Identify which cell holds the provided text, then report its [X, Y] central coordinate. 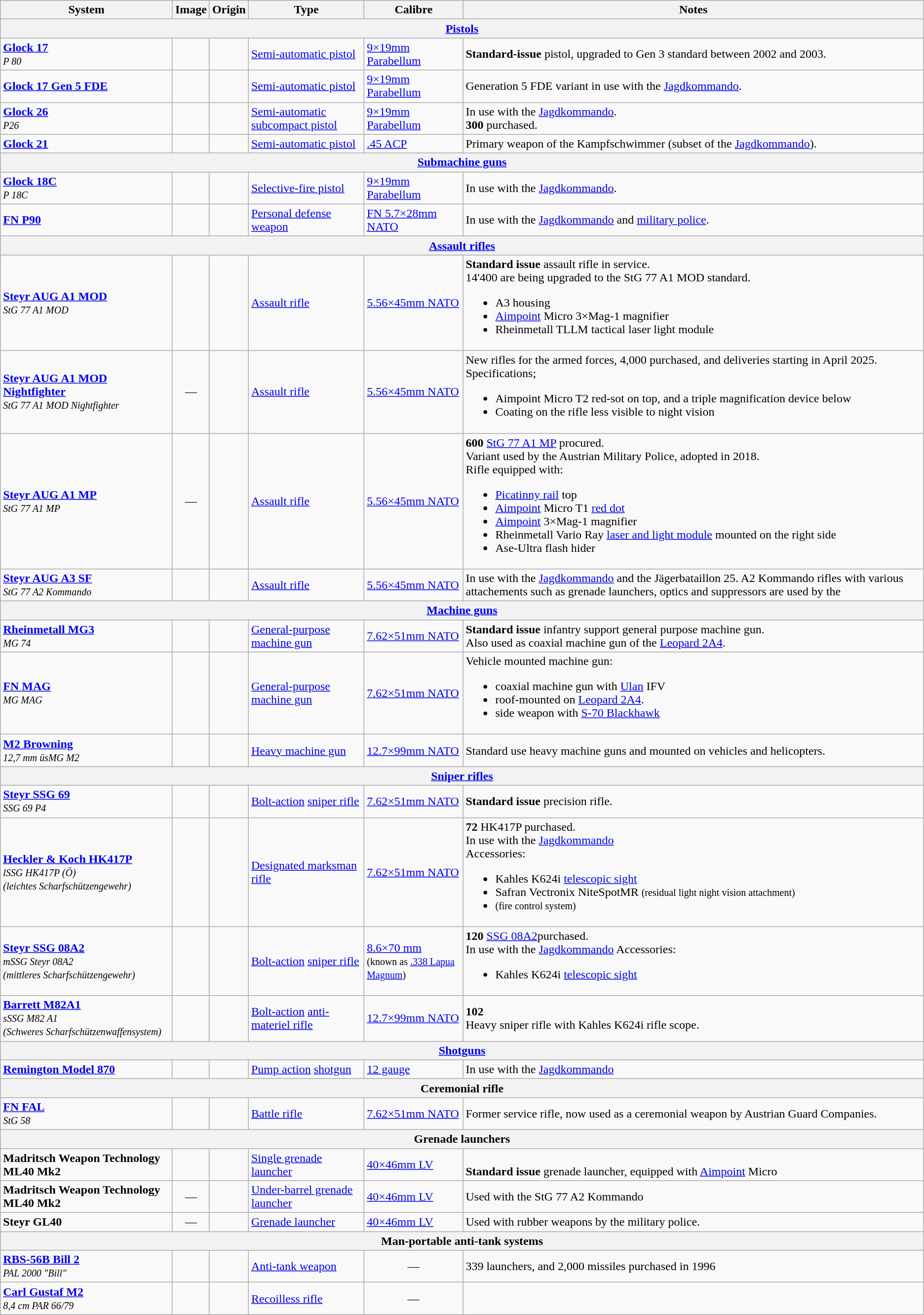
Steyr SSG 69SSG 69 P4 [87, 802]
FN MAGMG MAG [87, 693]
Shotguns [462, 1050]
Notes [693, 10]
Steyr AUG A1 MODStG 77 A1 MOD [87, 303]
Assault rifles [462, 245]
Anti-tank weapon [306, 1267]
Barrett M82A1sSSG M82 A1(Schweres Scharfschützenwaffensystem) [87, 1018]
FN FALStG 58 [87, 1114]
Steyr AUG A1 MPStG 77 A1 MP [87, 502]
Pump action shotgun [306, 1069]
.45 ACP [414, 144]
Machine guns [462, 611]
Used with rubber weapons by the military police. [693, 1222]
Glock 17 Gen 5 FDE [87, 86]
339 launchers, and 2,000 missiles purchased in 1996 [693, 1267]
Glock 17P 80 [87, 54]
Glock 26P26 [87, 118]
In use with the Jagdkommando.300 purchased. [693, 118]
Standard issue grenade launcher, equipped with Aimpoint Micro [693, 1164]
RBS-56B Bill 2PAL 2000 "Bill" [87, 1267]
Image [191, 10]
12 gauge [414, 1069]
In use with the Jagdkommando [693, 1069]
Recoilless rifle [306, 1298]
Standard use heavy machine guns and mounted on vehicles and helicopters. [693, 750]
Bolt-action anti-materiel rifle [306, 1018]
Battle rifle [306, 1114]
System [87, 10]
Calibre [414, 10]
Type [306, 10]
102Heavy sniper rifle with Kahles K624i rifle scope. [693, 1018]
Carl Gustaf M28,4 cm PAR 66/79 [87, 1298]
Designated marksman rifle [306, 872]
Steyr GL40 [87, 1222]
Selective-fire pistol [306, 188]
Vehicle mounted machine gun:coaxial machine gun with Ulan IFVroof-mounted on Leopard 2A4.side weapon with S-70 Blackhawk [693, 693]
Single grenade launcher [306, 1164]
FN 5.7×28mm NATO [414, 220]
120 SSG 08A2purchased.In use with the Jagdkommando Accessories:Kahles K624i telescopic sight [693, 961]
Standard-issue pistol, upgraded to Gen 3 standard between 2002 and 2003. [693, 54]
M2 Browning12,7 mm üsMG M2 [87, 750]
Man-portable anti-tank systems [462, 1241]
Grenade launchers [462, 1139]
Glock 18CP 18C [87, 188]
FN P90 [87, 220]
Ceremonial rifle [462, 1088]
Semi-automatic subcompact pistol [306, 118]
Rheinmetall MG3MG 74 [87, 636]
Generation 5 FDE variant in use with the Jagdkommando. [693, 86]
Grenade launcher [306, 1222]
Sniper rifles [462, 776]
Primary weapon of the Kampfschwimmer (subset of the Jagdkommando). [693, 144]
Personal defense weapon [306, 220]
Under-barrel grenade launcher [306, 1197]
Used with the StG 77 A2 Kommando [693, 1197]
Heavy machine gun [306, 750]
Standard issue infantry support general purpose machine gun.Also used as coaxial machine gun of the Leopard 2A4. [693, 636]
Former service rifle, now used as a ceremonial weapon by Austrian Guard Companies. [693, 1114]
Steyr AUG A1 MOD NightfighterStG 77 A1 MOD Nightfighter [87, 392]
8.6×70 mm(known as .338 Lapua Magnum) [414, 961]
Submachine guns [462, 162]
Glock 21 [87, 144]
Origin [229, 10]
Pistols [462, 29]
Heckler & Koch HK417PlSSG HK417P (Ö)(leichtes Scharfschützengewehr) [87, 872]
Standard issue precision rifle. [693, 802]
Steyr AUG A3 SFStG 77 A2 Kommando [87, 585]
In use with the Jagdkommando. [693, 188]
Remington Model 870 [87, 1069]
Steyr SSG 08A2mSSG Steyr 08A2(mittleres Scharfschützengewehr) [87, 961]
In use with the Jagdkommando and military police. [693, 220]
